Search for the cell housing the specified text and yield its (x, y) center coordinate. 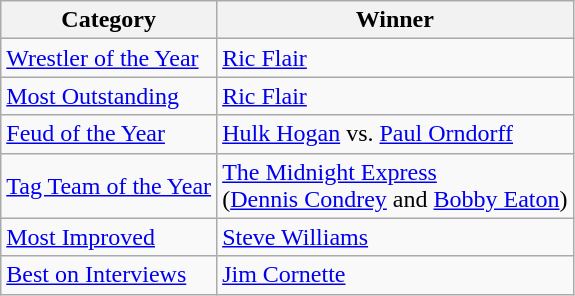
Wrestler of the Year (109, 58)
Tag Team of the Year (109, 186)
Winner (395, 20)
Category (109, 20)
The Midnight Express(Dennis Condrey and Bobby Eaton) (395, 186)
Feud of the Year (109, 134)
Best on Interviews (109, 275)
Steve Williams (395, 237)
Most Outstanding (109, 96)
Hulk Hogan vs. Paul Orndorff (395, 134)
Jim Cornette (395, 275)
Most Improved (109, 237)
